Capture the cell that displays the provided text and extract its [x, y] central coordinate. 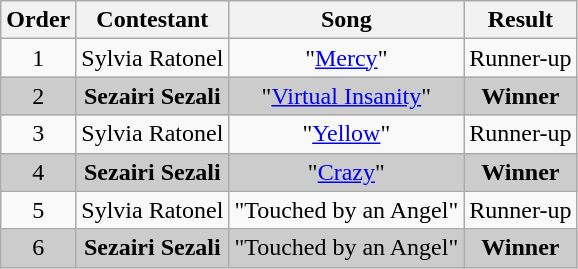
"Mercy" [346, 58]
4 [38, 172]
2 [38, 96]
Song [346, 20]
6 [38, 248]
"Crazy" [346, 172]
Order [38, 20]
1 [38, 58]
"Virtual Insanity" [346, 96]
Result [520, 20]
3 [38, 134]
Contestant [152, 20]
"Yellow" [346, 134]
5 [38, 210]
